From the cell containing the given text, extract its center point as [x, y] coordinate. 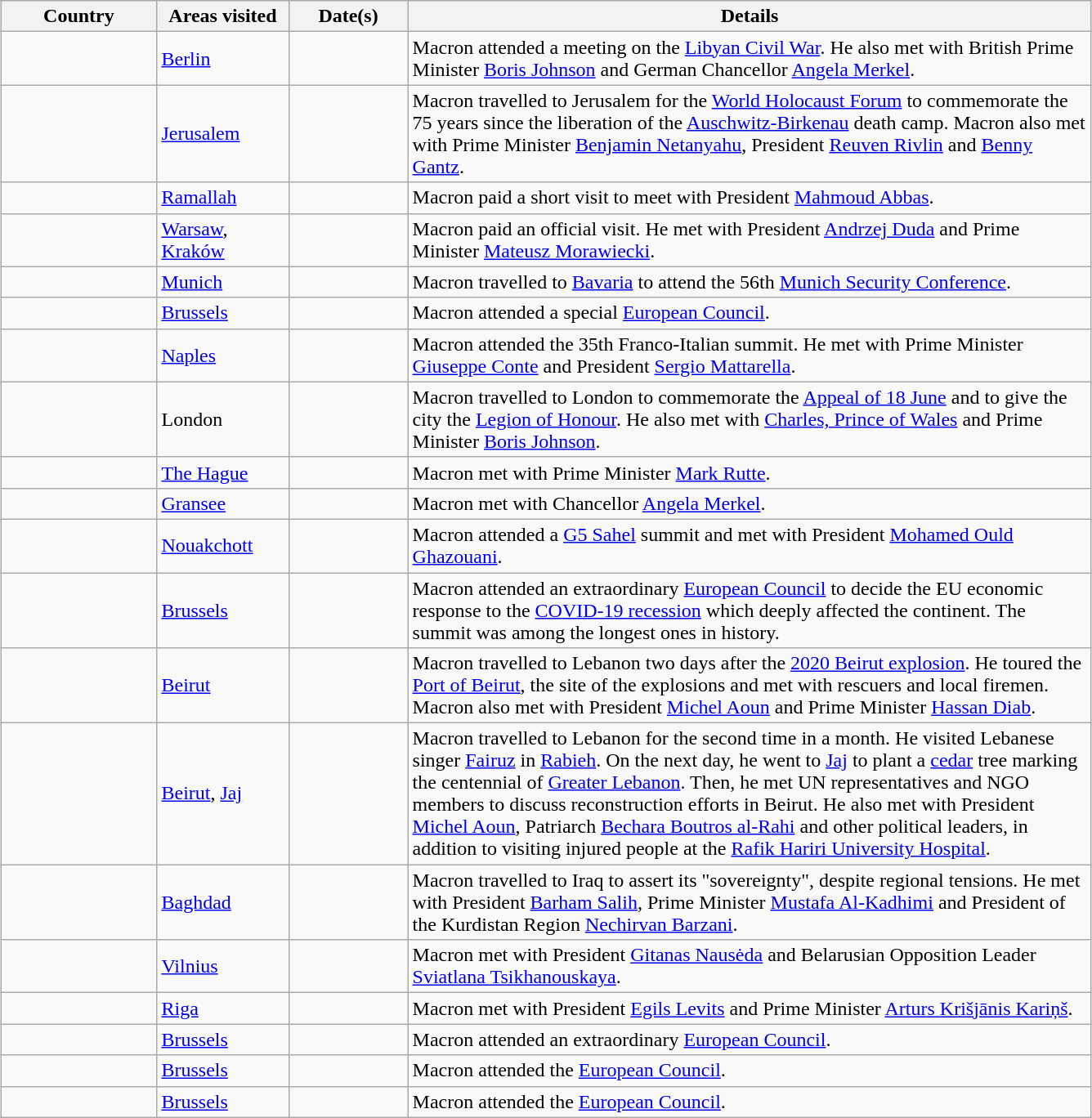
London [222, 419]
Macron travelled to Bavaria to attend the 56th Munich Security Conference. [750, 282]
Naples [222, 355]
Macron attended a G5 Sahel summit and met with President Mohamed Ould Ghazouani. [750, 546]
Jerusalem [222, 134]
Beirut, Jaj [222, 794]
Warsaw, Kraków [222, 240]
Country [78, 16]
Macron attended a special European Council. [750, 313]
Macron met with President Egils Levits and Prime Minister Arturs Krišjānis Kariņš. [750, 1008]
Munich [222, 282]
Macron met with President Gitanas Nausėda and Belarusian Opposition Leader Sviatlana Tsikhanouskaya. [750, 966]
Macron paid a short visit to meet with President Mahmoud Abbas. [750, 198]
Berlin [222, 59]
Gransee [222, 503]
The Hague [222, 472]
Macron attended an extraordinary European Council. [750, 1040]
Ramallah [222, 198]
Macron met with Chancellor Angela Merkel. [750, 503]
Vilnius [222, 966]
Date(s) [348, 16]
Macron paid an official visit. He met with President Andrzej Duda and Prime Minister Mateusz Morawiecki. [750, 240]
Macron met with Prime Minister Mark Rutte. [750, 472]
Areas visited [222, 16]
Nouakchott [222, 546]
Riga [222, 1008]
Macron attended a meeting on the Libyan Civil War. He also met with British Prime Minister Boris Johnson and German Chancellor Angela Merkel. [750, 59]
Details [750, 16]
Baghdad [222, 902]
Macron attended the 35th Franco-Italian summit. He met with Prime Minister Giuseppe Conte and President Sergio Mattarella. [750, 355]
Beirut [222, 686]
